Detect which cell encompasses the target text, then output its [X, Y] center coordinate. 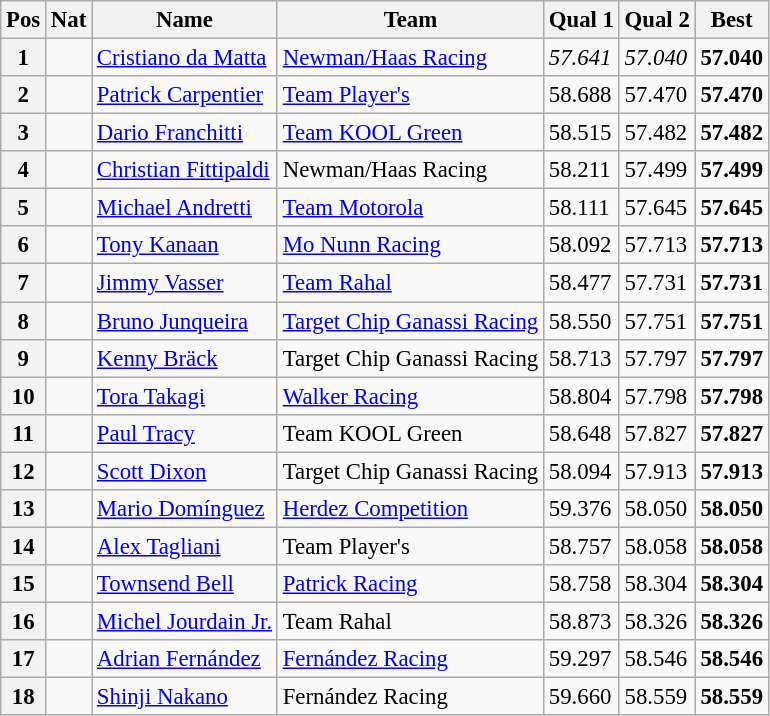
Name [185, 20]
17 [24, 659]
12 [24, 471]
58.688 [581, 95]
59.376 [581, 509]
58.804 [581, 396]
58.757 [581, 546]
Dario Franchitti [185, 133]
Team Motorola [410, 208]
Christian Fittipaldi [185, 170]
Bruno Junqueira [185, 321]
58.758 [581, 584]
10 [24, 396]
Scott Dixon [185, 471]
58.713 [581, 358]
16 [24, 621]
9 [24, 358]
18 [24, 697]
Qual 2 [657, 20]
Patrick Racing [410, 584]
58.111 [581, 208]
58.094 [581, 471]
Michel Jourdain Jr. [185, 621]
1 [24, 58]
Best [732, 20]
Paul Tracy [185, 433]
58.092 [581, 245]
59.297 [581, 659]
Townsend Bell [185, 584]
58.477 [581, 283]
15 [24, 584]
3 [24, 133]
58.648 [581, 433]
Cristiano da Matta [185, 58]
Michael Andretti [185, 208]
Shinji Nakano [185, 697]
59.660 [581, 697]
58.211 [581, 170]
14 [24, 546]
7 [24, 283]
Tony Kanaan [185, 245]
Kenny Bräck [185, 358]
Alex Tagliani [185, 546]
8 [24, 321]
Patrick Carpentier [185, 95]
Herdez Competition [410, 509]
Adrian Fernández [185, 659]
Tora Takagi [185, 396]
Team [410, 20]
Pos [24, 20]
Qual 1 [581, 20]
58.873 [581, 621]
Jimmy Vasser [185, 283]
2 [24, 95]
Nat [69, 20]
58.515 [581, 133]
58.550 [581, 321]
Mo Nunn Racing [410, 245]
57.641 [581, 58]
4 [24, 170]
13 [24, 509]
Walker Racing [410, 396]
Mario Domínguez [185, 509]
11 [24, 433]
6 [24, 245]
5 [24, 208]
